Detect which cell encompasses the target text, then output its (X, Y) center coordinate. 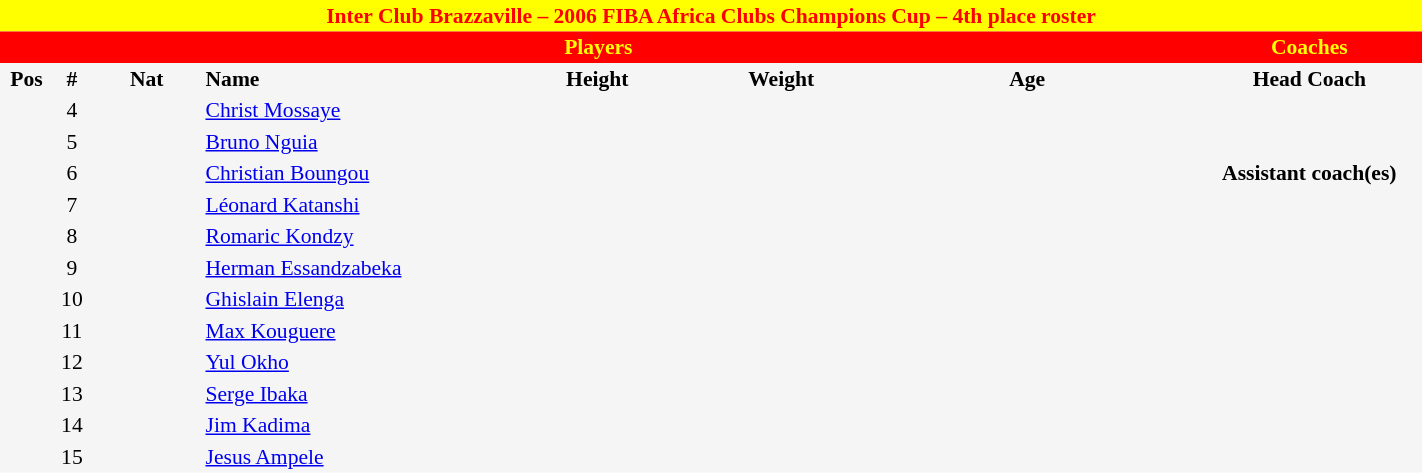
Name (346, 79)
Romaric Kondzy (346, 236)
6 (72, 174)
Height (598, 79)
Nat (147, 79)
11 (72, 331)
Assistant coach(es) (1310, 174)
4 (72, 110)
Serge Ibaka (346, 394)
14 (72, 426)
Inter Club Brazzaville – 2006 FIBA Africa Clubs Champions Cup – 4th place roster (711, 16)
10 (72, 300)
# (72, 79)
Head Coach (1310, 79)
12 (72, 362)
Pos (26, 79)
Max Kouguere (346, 331)
Christian Boungou (346, 174)
8 (72, 236)
Yul Okho (346, 362)
Ghislain Elenga (346, 300)
Coaches (1310, 48)
7 (72, 205)
Jim Kadima (346, 426)
13 (72, 394)
Jesus Ampele (346, 457)
5 (72, 142)
Christ Mossaye (346, 110)
Bruno Nguia (346, 142)
Age (1028, 79)
Herman Essandzabeka (346, 268)
9 (72, 268)
Weight (782, 79)
Players (598, 48)
15 (72, 457)
Léonard Katanshi (346, 205)
